For the text-containing cell, return its midpoint in [x, y] coordinate format. 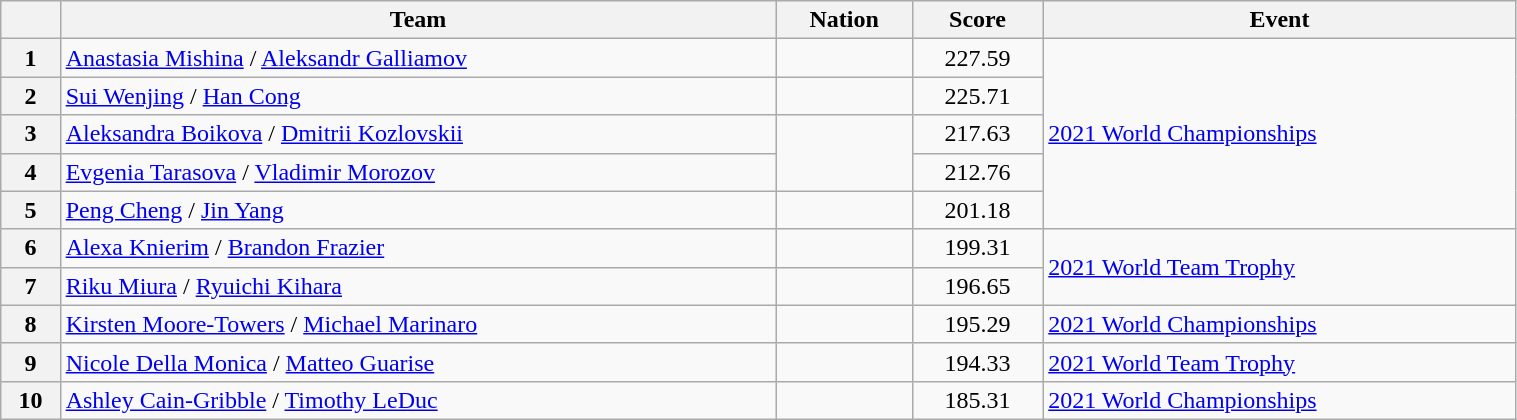
Riku Miura / Ryuichi Kihara [418, 286]
7 [30, 286]
Aleksandra Boikova / Dmitrii Kozlovskii [418, 134]
1 [30, 58]
Team [418, 20]
5 [30, 210]
Nicole Della Monica / Matteo Guarise [418, 362]
Nation [844, 20]
199.31 [978, 248]
196.65 [978, 286]
227.59 [978, 58]
212.76 [978, 172]
Alexa Knierim / Brandon Frazier [418, 248]
201.18 [978, 210]
6 [30, 248]
195.29 [978, 324]
Event [1280, 20]
3 [30, 134]
Kirsten Moore-Towers / Michael Marinaro [418, 324]
225.71 [978, 96]
Anastasia Mishina / Aleksandr Galliamov [418, 58]
217.63 [978, 134]
194.33 [978, 362]
10 [30, 400]
2 [30, 96]
Peng Cheng / Jin Yang [418, 210]
8 [30, 324]
Ashley Cain-Gribble / Timothy LeDuc [418, 400]
Sui Wenjing / Han Cong [418, 96]
Score [978, 20]
185.31 [978, 400]
4 [30, 172]
Evgenia Tarasova / Vladimir Morozov [418, 172]
9 [30, 362]
